Pinpoint the cell where the given text exists, returning its [x, y] midpoint coordinate. 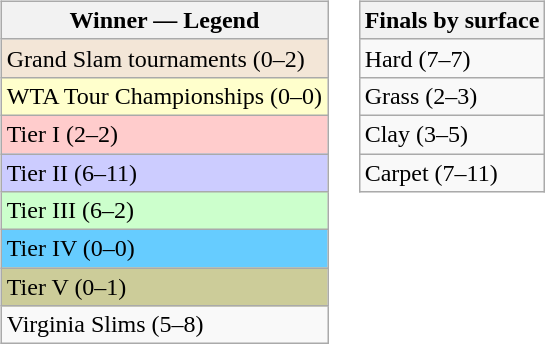
Grand Slam tournaments (0–2) [164, 58]
Tier III (6–2) [164, 211]
Virginia Slims (5–8) [164, 325]
Clay (3–5) [452, 134]
Winner — Legend [164, 20]
Tier IV (0–0) [164, 249]
Grass (2–3) [452, 96]
Tier I (2–2) [164, 134]
WTA Tour Championships (0–0) [164, 96]
Tier V (0–1) [164, 287]
Hard (7–7) [452, 58]
Tier II (6–11) [164, 173]
Finals by surface [452, 20]
Carpet (7–11) [452, 173]
